Find where the given text appears and provide that cell's center as (x, y) coordinate. 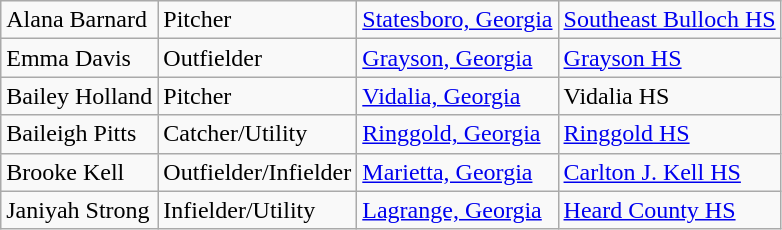
Grayson HS (670, 58)
Ringgold HS (670, 134)
Infielder/Utility (258, 210)
Bailey Holland (80, 96)
Statesboro, Georgia (458, 20)
Emma Davis (80, 58)
Janiyah Strong (80, 210)
Outfielder/Infielder (258, 172)
Heard County HS (670, 210)
Outfielder (258, 58)
Vidalia HS (670, 96)
Brooke Kell (80, 172)
Catcher/Utility (258, 134)
Alana Barnard (80, 20)
Ringgold, Georgia (458, 134)
Marietta, Georgia (458, 172)
Carlton J. Kell HS (670, 172)
Grayson, Georgia (458, 58)
Baileigh Pitts (80, 134)
Lagrange, Georgia (458, 210)
Southeast Bulloch HS (670, 20)
Vidalia, Georgia (458, 96)
